Return (X, Y) of the center of cell containing provided text 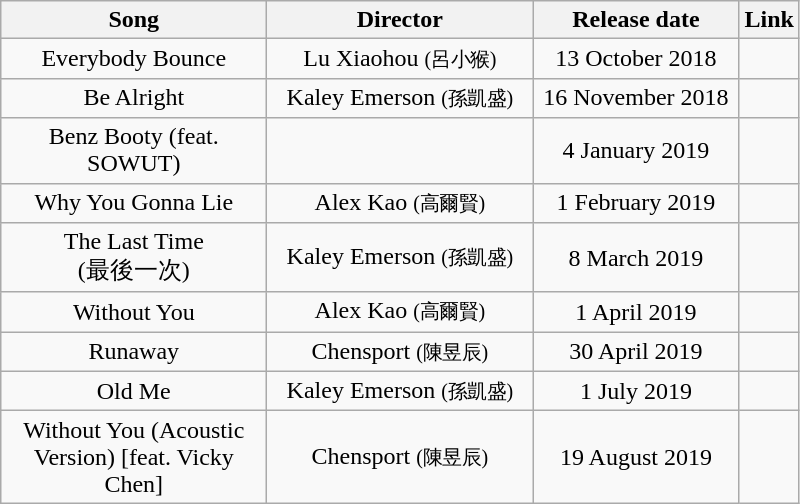
19 August 2019 (636, 457)
1 April 2019 (636, 312)
Link (769, 20)
Benz Booty (feat. SOWUT) (134, 150)
Without You (Acoustic Version) [feat. Vicky Chen] (134, 457)
Be Alright (134, 98)
4 January 2019 (636, 150)
Why You Gonna Lie (134, 203)
30 April 2019 (636, 352)
1 July 2019 (636, 391)
1 February 2019 (636, 203)
8 March 2019 (636, 258)
Everybody Bounce (134, 59)
Song (134, 20)
Lu Xiaohou (呂小猴) (400, 59)
16 November 2018 (636, 98)
Release date (636, 20)
Director (400, 20)
Without You (134, 312)
13 October 2018 (636, 59)
The Last Time(最後一次) (134, 258)
Old Me (134, 391)
Runaway (134, 352)
